Detect which cell encompasses the target text, then output its (X, Y) center coordinate. 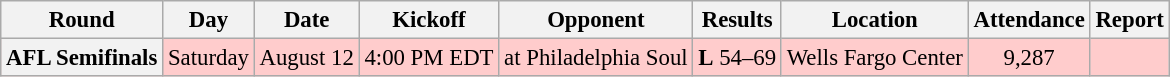
at Philadelphia Soul (596, 58)
4:00 PM EDT (429, 58)
9,287 (1029, 58)
Location (874, 20)
Report (1130, 20)
Date (306, 20)
Opponent (596, 20)
Attendance (1029, 20)
Results (737, 20)
L 54–69 (737, 58)
Saturday (209, 58)
Round (82, 20)
AFL Semifinals (82, 58)
Day (209, 20)
August 12 (306, 58)
Kickoff (429, 20)
Wells Fargo Center (874, 58)
